Detect which cell encompasses the target text, then output its [x, y] center coordinate. 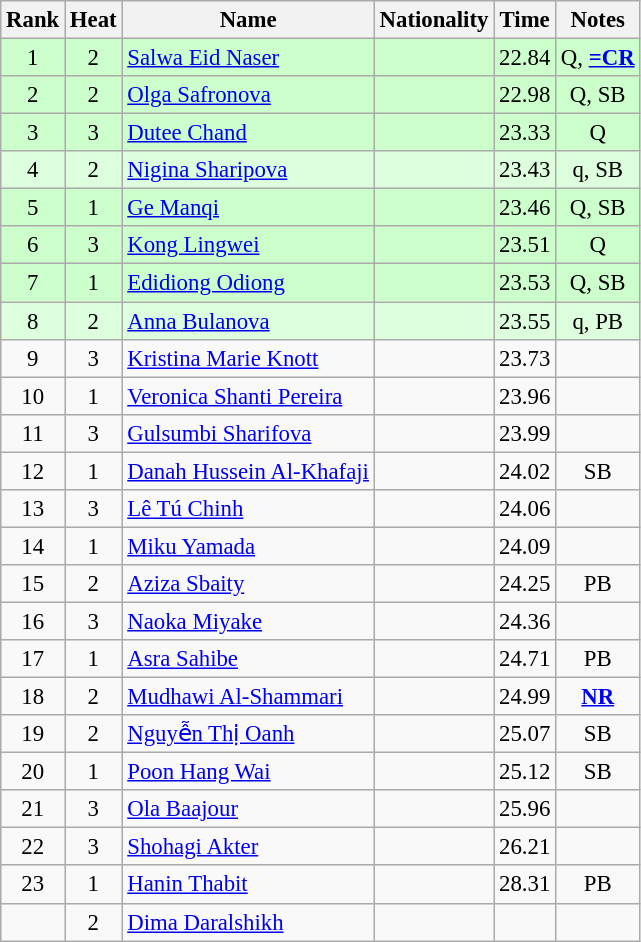
Salwa Eid Naser [248, 58]
Olga Safronova [248, 95]
11 [33, 433]
24.99 [525, 697]
16 [33, 621]
28.31 [525, 885]
4 [33, 170]
Rank [33, 20]
Nationality [434, 20]
20 [33, 772]
9 [33, 358]
24.06 [525, 509]
Nguyễn Thị Oanh [248, 734]
Miku Yamada [248, 546]
Kong Lingwei [248, 245]
18 [33, 697]
Asra Sahibe [248, 659]
24.02 [525, 471]
19 [33, 734]
Anna Bulanova [248, 321]
Ge Manqi [248, 208]
10 [33, 396]
26.21 [525, 847]
Shohagi Akter [248, 847]
Dutee Chand [248, 133]
23 [33, 885]
13 [33, 509]
23.53 [525, 283]
Q, =CR [598, 58]
23.96 [525, 396]
Gulsumbi Sharifova [248, 433]
Lê Tú Chinh [248, 509]
23.46 [525, 208]
q, SB [598, 170]
24.71 [525, 659]
24.25 [525, 584]
Dima Daralshikh [248, 922]
14 [33, 546]
Poon Hang Wai [248, 772]
Aziza Sbaity [248, 584]
25.07 [525, 734]
15 [33, 584]
Edidiong Odiong [248, 283]
5 [33, 208]
23.51 [525, 245]
Veronica Shanti Pereira [248, 396]
17 [33, 659]
Ola Baajour [248, 809]
22.84 [525, 58]
Notes [598, 20]
23.99 [525, 433]
21 [33, 809]
7 [33, 283]
q, PB [598, 321]
Mudhawi Al-Shammari [248, 697]
22.98 [525, 95]
25.96 [525, 809]
23.43 [525, 170]
Hanin Thabit [248, 885]
Danah Hussein Al-Khafaji [248, 471]
23.73 [525, 358]
12 [33, 471]
Nigina Sharipova [248, 170]
Naoka Miyake [248, 621]
23.55 [525, 321]
8 [33, 321]
24.36 [525, 621]
24.09 [525, 546]
Name [248, 20]
23.33 [525, 133]
22 [33, 847]
NR [598, 697]
6 [33, 245]
Time [525, 20]
25.12 [525, 772]
Heat [94, 20]
Kristina Marie Knott [248, 358]
